Find where the given text appears and provide that cell's center as [X, Y] coordinate. 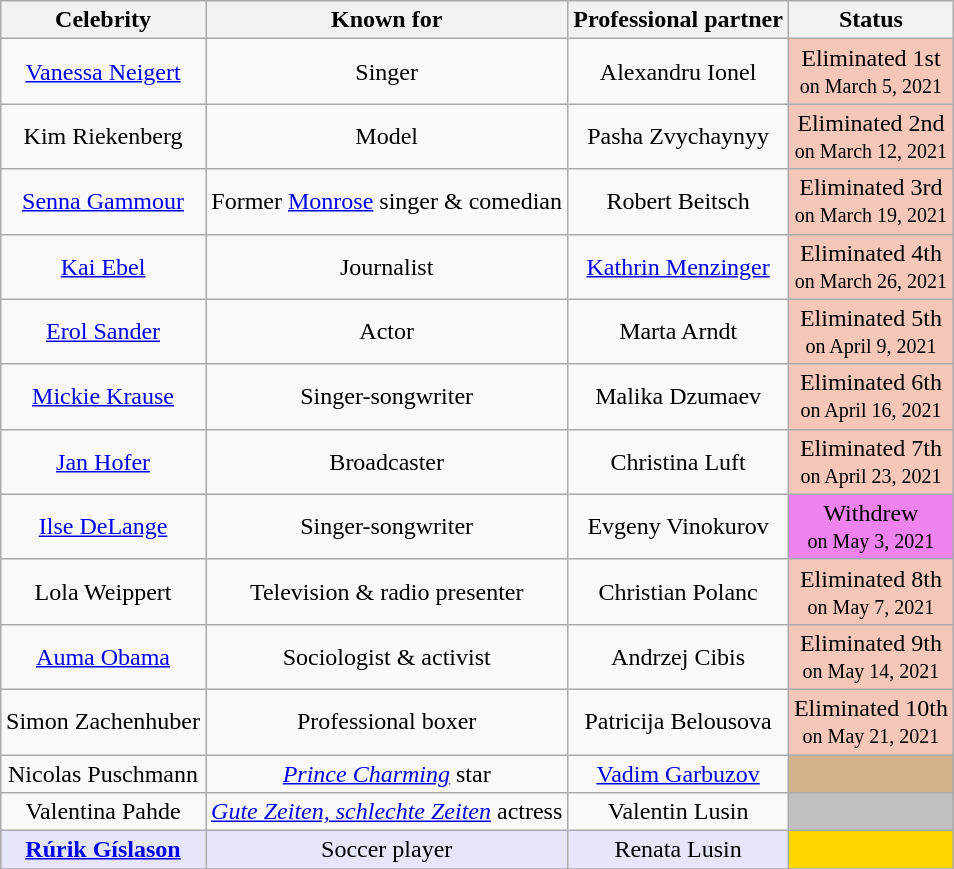
Gute Zeiten, schlechte Zeiten actress [387, 812]
Eliminated 4thon March 26, 2021 [870, 266]
Professional partner [678, 20]
Ilse DeLange [104, 526]
Jan Hofer [104, 462]
Marta Arndt [678, 332]
Eliminated 5thon April 9, 2021 [870, 332]
Eliminated 1ston March 5, 2021 [870, 72]
Valentin Lusin [678, 812]
Status [870, 20]
Valentina Pahde [104, 812]
Professional boxer [387, 722]
Eliminated 2ndon March 12, 2021 [870, 136]
Eliminated 3rdon March 19, 2021 [870, 202]
Simon Zachenhuber [104, 722]
Sociologist & activist [387, 656]
Alexandru Ionel [678, 72]
Auma Obama [104, 656]
Model [387, 136]
Celebrity [104, 20]
Senna Gammour [104, 202]
Known for [387, 20]
Mickie Krause [104, 396]
Vanessa Neigert [104, 72]
Robert Beitsch [678, 202]
Soccer player [387, 850]
Vadim Garbuzov [678, 773]
Actor [387, 332]
Journalist [387, 266]
Lola Weippert [104, 592]
Television & radio presenter [387, 592]
Prince Charming star [387, 773]
Eliminated 9thon May 14, 2021 [870, 656]
Broadcaster [387, 462]
Eliminated 7thon April 23, 2021 [870, 462]
Eliminated 8thon May 7, 2021 [870, 592]
Eliminated 10thon May 21, 2021 [870, 722]
Erol Sander [104, 332]
Kai Ebel [104, 266]
Singer [387, 72]
Christian Polanc [678, 592]
Patricija Belousova [678, 722]
Former Monrose singer & comedian [387, 202]
Pasha Zvychaynyy [678, 136]
Renata Lusin [678, 850]
Withdrewon May 3, 2021 [870, 526]
Andrzej Cibis [678, 656]
Kim Riekenberg [104, 136]
Nicolas Puschmann [104, 773]
Evgeny Vinokurov [678, 526]
Rúrik Gíslason [104, 850]
Malika Dzumaev [678, 396]
Eliminated 6thon April 16, 2021 [870, 396]
Kathrin Menzinger [678, 266]
Christina Luft [678, 462]
